For the text-containing cell, return its midpoint in (x, y) coordinate format. 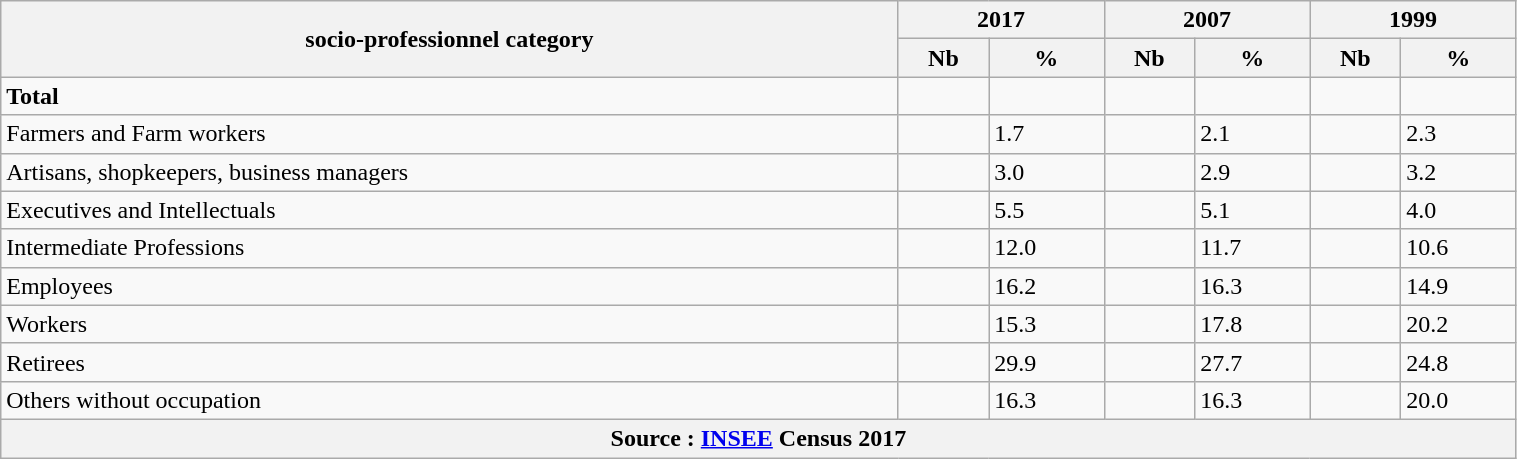
Retirees (450, 362)
11.7 (1252, 248)
socio-professionnel category (450, 39)
Total (450, 96)
17.8 (1252, 324)
Farmers and Farm workers (450, 134)
12.0 (1046, 248)
24.8 (1458, 362)
1999 (1413, 20)
2007 (1207, 20)
2.3 (1458, 134)
16.2 (1046, 286)
Others without occupation (450, 400)
14.9 (1458, 286)
29.9 (1046, 362)
20.2 (1458, 324)
20.0 (1458, 400)
Workers (450, 324)
Artisans, shopkeepers, business managers (450, 172)
Employees (450, 286)
2017 (1001, 20)
5.5 (1046, 210)
10.6 (1458, 248)
2.1 (1252, 134)
Source : INSEE Census 2017 (758, 438)
27.7 (1252, 362)
Intermediate Professions (450, 248)
1.7 (1046, 134)
Executives and Intellectuals (450, 210)
2.9 (1252, 172)
3.2 (1458, 172)
15.3 (1046, 324)
5.1 (1252, 210)
3.0 (1046, 172)
4.0 (1458, 210)
